Identify which cell holds the provided text, then report its [x, y] central coordinate. 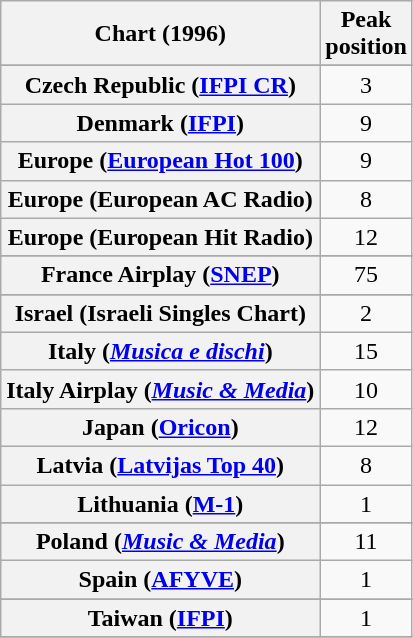
Europe (European Hit Radio) [160, 237]
Latvia (Latvijas Top 40) [160, 465]
Israel (Israeli Singles Chart) [160, 313]
Europe (European Hot 100) [160, 161]
11 [366, 542]
Poland (Music & Media) [160, 542]
75 [366, 275]
Europe (European AC Radio) [160, 199]
2 [366, 313]
Chart (1996) [160, 34]
Italy Airplay (Music & Media) [160, 389]
Denmark (IFPI) [160, 123]
10 [366, 389]
Japan (Oricon) [160, 427]
15 [366, 351]
Taiwan (IFPI) [160, 618]
Spain (AFYVE) [160, 580]
Lithuania (M-1) [160, 503]
France Airplay (SNEP) [160, 275]
Czech Republic (IFPI CR) [160, 85]
Italy (Musica e dischi) [160, 351]
Peakposition [366, 34]
3 [366, 85]
